Provide the (x, y) coordinate of the cell's center where the given text is located.  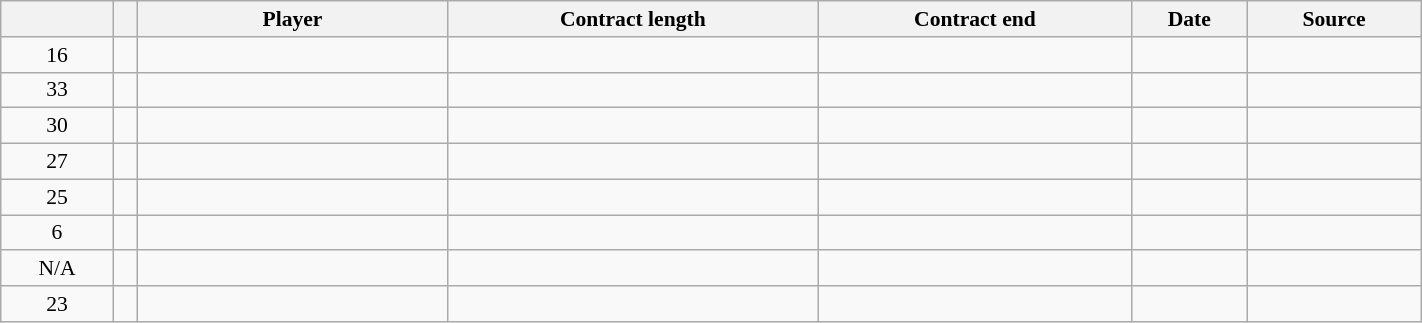
Contract end (975, 19)
Player (292, 19)
30 (58, 126)
6 (58, 233)
25 (58, 197)
27 (58, 162)
23 (58, 304)
Contract length (632, 19)
Source (1334, 19)
Date (1190, 19)
16 (58, 55)
33 (58, 90)
N/A (58, 269)
